Search for the cell housing the specified text and yield its (x, y) center coordinate. 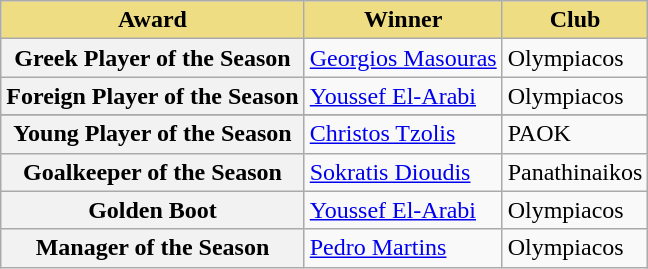
PAOK (575, 134)
Club (575, 20)
Goalkeeper of the Season (152, 172)
Greek Player of the Season (152, 58)
Winner (403, 20)
Manager of the Season (152, 248)
Panathinaikos (575, 172)
Golden Boot (152, 210)
Pedro Martins (403, 248)
Young Player of the Season (152, 134)
Sokratis Dioudis (403, 172)
Georgios Masouras (403, 58)
Foreign Player of the Season (152, 96)
Award (152, 20)
Christos Tzolis (403, 134)
